Return the (X, Y) coordinate for the center point of the cell that contains the specified text.  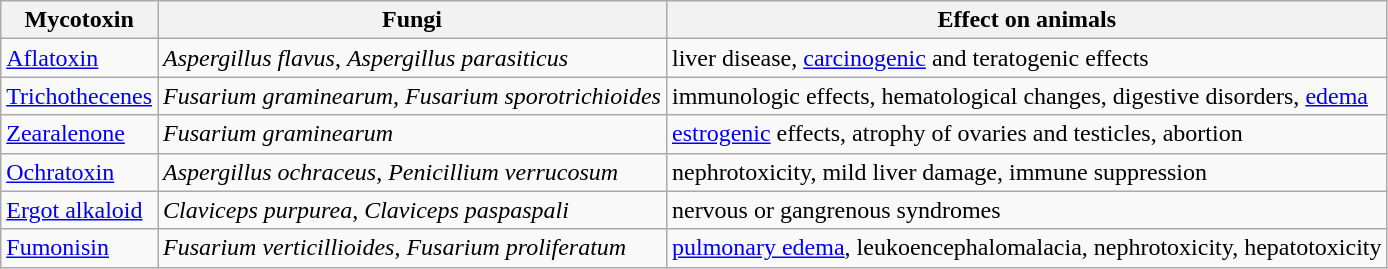
Aspergillus flavus, Aspergillus parasiticus (412, 58)
Fusarium verticillioides, Fusarium proliferatum (412, 248)
pulmonary edema, leukoencephalomalacia, nephrotoxicity, hepatotoxicity (1026, 248)
immunologic effects, hematological changes, digestive disorders, edema (1026, 96)
Aflatoxin (80, 58)
Claviceps purpurea, Claviceps paspaspali (412, 210)
Aspergillus ochraceus, Penicillium verrucosum (412, 172)
Fungi (412, 20)
nervous or gangrenous syndromes (1026, 210)
nephrotoxicity, mild liver damage, immune suppression (1026, 172)
Fusarium graminearum (412, 134)
Ergot alkaloid (80, 210)
Effect on animals (1026, 20)
estrogenic effects, atrophy of ovaries and testicles, abortion (1026, 134)
Fusarium graminearum, Fusarium sporotrichioides (412, 96)
Trichothecenes (80, 96)
liver disease, carcinogenic and teratogenic effects (1026, 58)
Fumonisin (80, 248)
Mycotoxin (80, 20)
Ochratoxin (80, 172)
Zearalenone (80, 134)
